Provide the [x, y] coordinate of the cell's center where the given text is located.  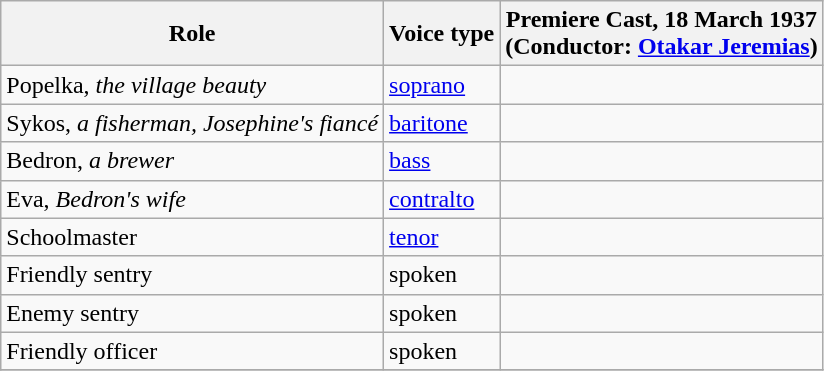
bass [442, 161]
Voice type [442, 34]
baritone [442, 123]
Eva, Bedron's wife [192, 199]
soprano [442, 85]
Friendly sentry [192, 275]
Bedron, a brewer [192, 161]
Role [192, 34]
Schoolmaster [192, 237]
Enemy sentry [192, 313]
contralto [442, 199]
tenor [442, 237]
Sykos, a fisherman, Josephine's fiancé [192, 123]
Popelka, the village beauty [192, 85]
Premiere Cast, 18 March 1937 (Conductor: Otakar Jeremias) [662, 34]
Friendly officer [192, 351]
